Search for the cell housing the specified text and yield its [x, y] center coordinate. 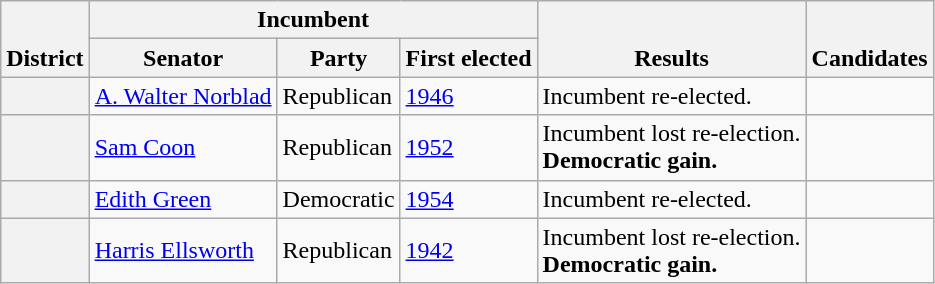
1954 [468, 199]
Democratic [338, 199]
1942 [468, 250]
Senator [183, 58]
Party [338, 58]
Results [672, 39]
A. Walter Norblad [183, 96]
Incumbent [313, 20]
1952 [468, 148]
Harris Ellsworth [183, 250]
Edith Green [183, 199]
Sam Coon [183, 148]
Candidates [870, 39]
District [45, 39]
First elected [468, 58]
1946 [468, 96]
